Determine the (x, y) coordinate at the center of the cell enclosing the given text.  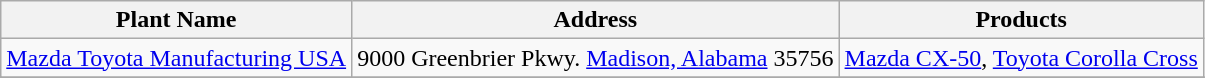
Mazda CX-50, Toyota Corolla Cross (1021, 58)
Address (596, 20)
9000 Greenbrier Pkwy. Madison, Alabama 35756 (596, 58)
Plant Name (176, 20)
Mazda Toyota Manufacturing USA (176, 58)
Products (1021, 20)
